Find where the given text appears and provide that cell's center as [X, Y] coordinate. 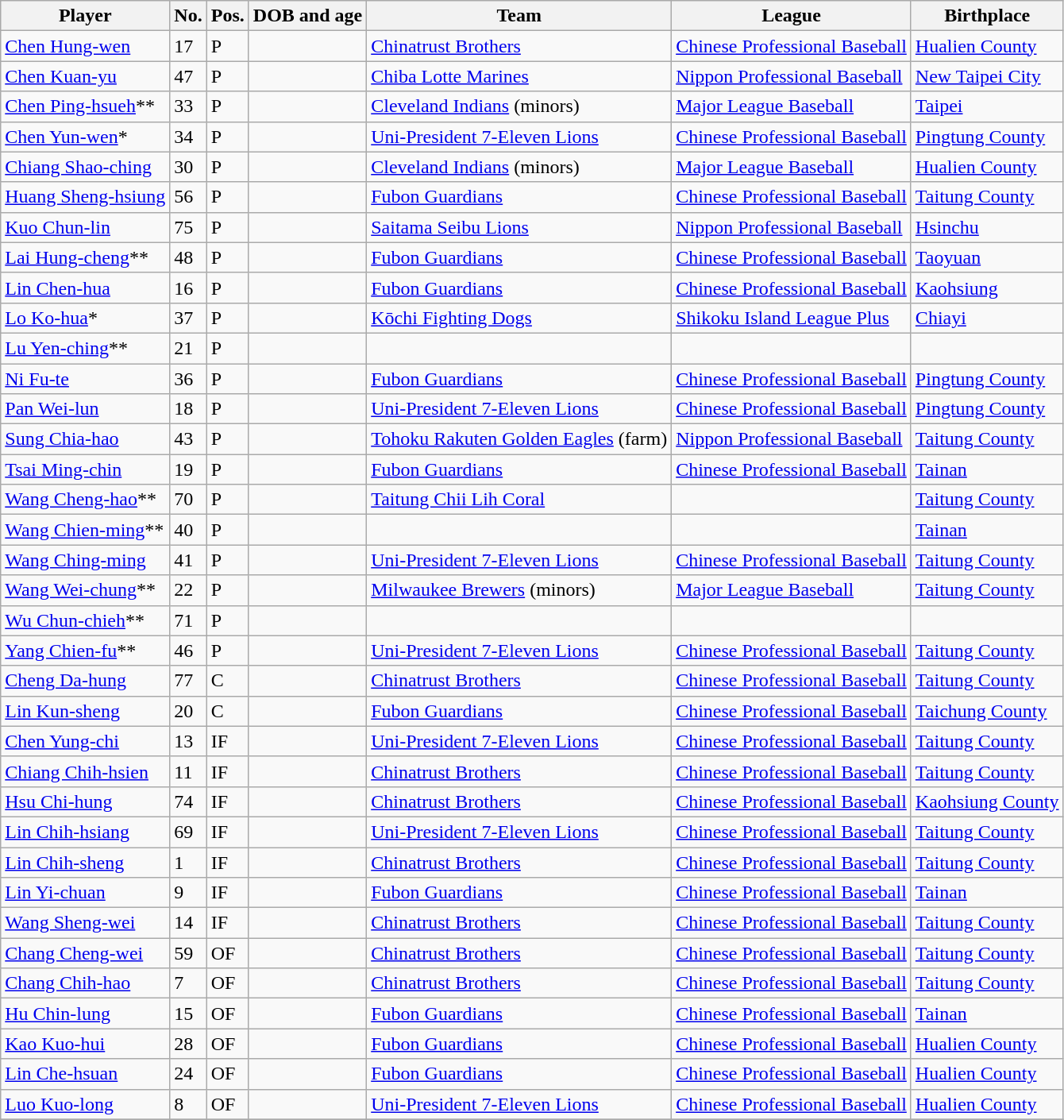
Lai Hung-cheng** [86, 257]
Pan Wei-lun [86, 409]
28 [188, 1044]
71 [188, 620]
Kao Kuo-hui [86, 1044]
Chiayi [987, 318]
Lin Yi-chuan [86, 893]
Lin Chen-hua [86, 288]
22 [188, 590]
69 [188, 832]
Huang Sheng-hsiung [86, 197]
17 [188, 46]
14 [188, 923]
New Taipei City [987, 76]
League [792, 16]
37 [188, 318]
13 [188, 741]
Chiba Lotte Marines [519, 76]
Yang Chien-fu** [86, 651]
Lin Kun-sheng [86, 711]
Lin Che-hsuan [86, 1074]
Kaohsiung County [987, 801]
8 [188, 1104]
Shikoku Island League Plus [792, 318]
Hsu Chi-hung [86, 801]
20 [188, 711]
Kōchi Fighting Dogs [519, 318]
Chiang Shao-ching [86, 167]
Wang Chien-ming** [86, 530]
47 [188, 76]
40 [188, 530]
Milwaukee Brewers (minors) [519, 590]
Wang Cheng-hao** [86, 500]
19 [188, 469]
Hu Chin-lung [86, 1014]
77 [188, 681]
Taitung Chii Lih Coral [519, 500]
Cheng Da-hung [86, 681]
Team [519, 16]
Ni Fu-te [86, 379]
Kaohsiung [987, 288]
16 [188, 288]
11 [188, 771]
43 [188, 439]
Wang Sheng-wei [86, 923]
1 [188, 862]
Taichung County [987, 711]
Player [86, 16]
24 [188, 1074]
Hsinchu [987, 227]
15 [188, 1014]
59 [188, 953]
Pos. [227, 16]
Chen Hung-wen [86, 46]
70 [188, 500]
Birthplace [987, 16]
Saitama Seibu Lions [519, 227]
Chang Chih-hao [86, 983]
Chiang Chih-hsien [86, 771]
Kuo Chun-lin [86, 227]
Wu Chun-chieh** [86, 620]
Tohoku Rakuten Golden Eagles (farm) [519, 439]
41 [188, 560]
18 [188, 409]
Lu Yen-ching** [86, 348]
Sung Chia-hao [86, 439]
46 [188, 651]
No. [188, 16]
Chang Cheng-wei [86, 953]
Taipei [987, 106]
Chen Kuan-yu [86, 76]
48 [188, 257]
Wang Wei-chung** [86, 590]
36 [188, 379]
75 [188, 227]
Tsai Ming-chin [86, 469]
Lin Chih-hsiang [86, 832]
33 [188, 106]
21 [188, 348]
DOB and age [307, 16]
Chen Ping-hsueh** [86, 106]
Lin Chih-sheng [86, 862]
Wang Ching-ming [86, 560]
7 [188, 983]
56 [188, 197]
Chen Yung-chi [86, 741]
34 [188, 137]
30 [188, 167]
9 [188, 893]
Chen Yun-wen* [86, 137]
74 [188, 801]
Luo Kuo-long [86, 1104]
Lo Ko-hua* [86, 318]
Taoyuan [987, 257]
